For the text-containing cell, return its midpoint in (X, Y) coordinate format. 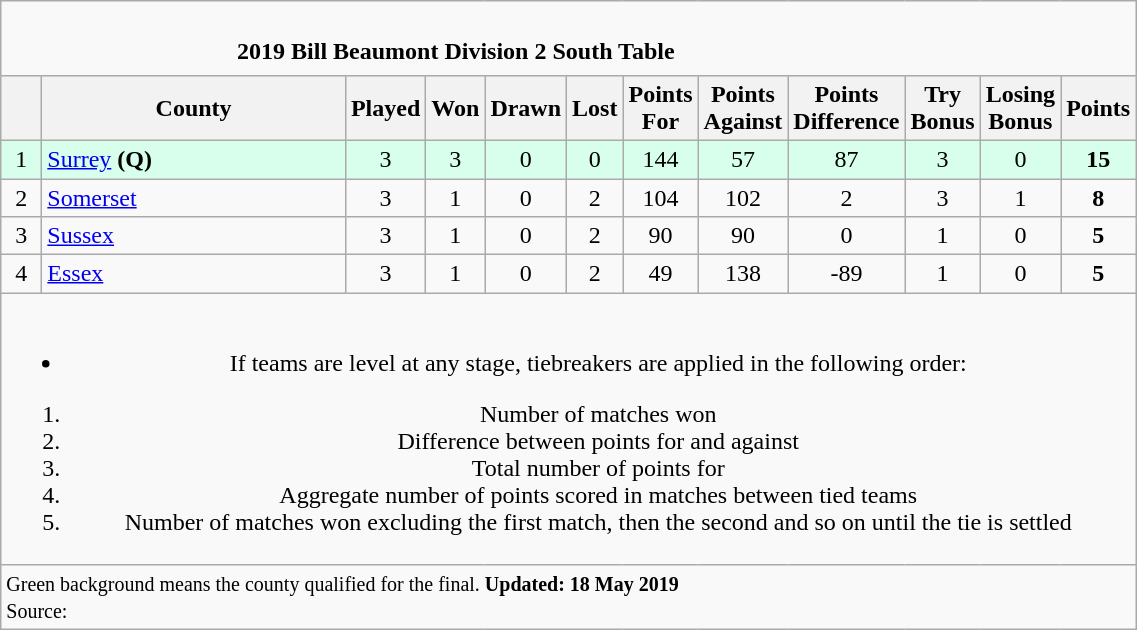
Losing Bonus (1020, 108)
104 (660, 197)
Won (456, 108)
-89 (846, 274)
County (194, 108)
Essex (194, 274)
Drawn (526, 108)
102 (743, 197)
57 (743, 159)
138 (743, 274)
Green background means the county qualified for the final. Updated: 18 May 2019Source: (568, 598)
Surrey (Q) (194, 159)
Somerset (194, 197)
144 (660, 159)
Try Bonus (942, 108)
4 (22, 274)
Points For (660, 108)
Points (1098, 108)
Points Against (743, 108)
49 (660, 274)
Lost (595, 108)
Played (385, 108)
15 (1098, 159)
Points Difference (846, 108)
8 (1098, 197)
87 (846, 159)
Sussex (194, 236)
